From the cell containing the given text, extract its center point as [x, y] coordinate. 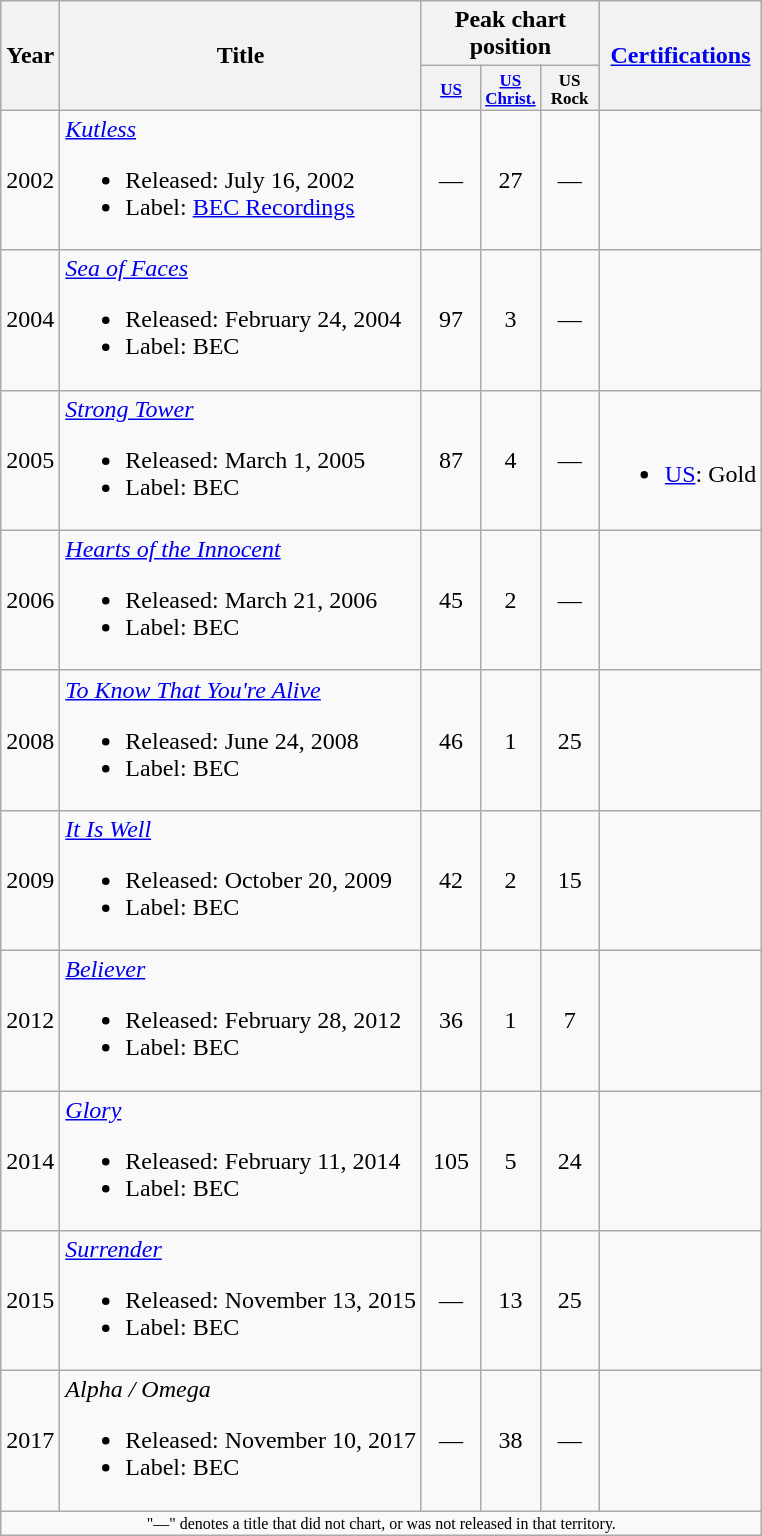
Hearts of the InnocentReleased: March 21, 2006Label: BEC [241, 600]
Certifications [680, 56]
2009 [30, 880]
5 [510, 1161]
2014 [30, 1161]
GloryReleased: February 11, 2014Label: BEC [241, 1161]
USChrist. [510, 88]
2017 [30, 1441]
2012 [30, 1020]
24 [570, 1161]
US: Gold [680, 460]
"—" denotes a title that did not chart, or was not released in that territory. [382, 1523]
42 [450, 880]
15 [570, 880]
46 [450, 740]
Year [30, 56]
Peak chart position [510, 34]
2002 [30, 180]
38 [510, 1441]
KutlessReleased: July 16, 2002Label: BEC Recordings [241, 180]
Title [241, 56]
2006 [30, 600]
36 [450, 1020]
45 [450, 600]
13 [510, 1301]
SurrenderReleased: November 13, 2015Label: BEC [241, 1301]
It Is WellReleased: October 20, 2009Label: BEC [241, 880]
To Know That You're AliveReleased: June 24, 2008Label: BEC [241, 740]
87 [450, 460]
27 [510, 180]
4 [510, 460]
97 [450, 320]
105 [450, 1161]
3 [510, 320]
US [450, 88]
7 [570, 1020]
Sea of FacesReleased: February 24, 2004Label: BEC [241, 320]
2004 [30, 320]
2008 [30, 740]
US Rock [570, 88]
2005 [30, 460]
2015 [30, 1301]
Alpha / OmegaReleased: November 10, 2017Label: BEC [241, 1441]
BelieverReleased: February 28, 2012Label: BEC [241, 1020]
Strong TowerReleased: March 1, 2005Label: BEC [241, 460]
